For the text-containing cell, return its midpoint in [X, Y] coordinate format. 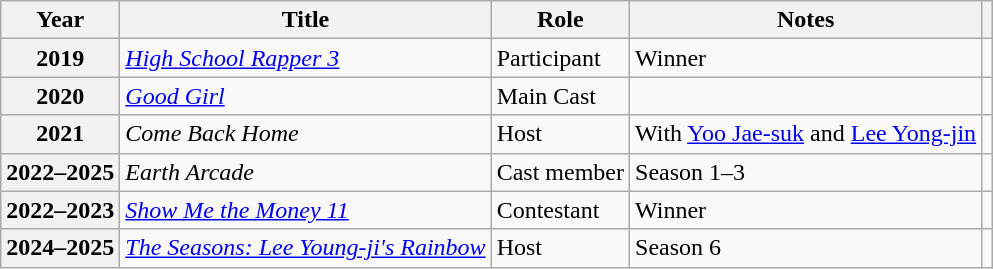
2024–2025 [60, 248]
2021 [60, 134]
Notes [806, 20]
With Yoo Jae-suk and Lee Yong-jin [806, 134]
2019 [60, 58]
Earth Arcade [306, 172]
High School Rapper 3 [306, 58]
2022–2025 [60, 172]
Year [60, 20]
The Seasons: Lee Young-ji's Rainbow [306, 248]
2020 [60, 96]
Main Cast [560, 96]
Season 6 [806, 248]
Contestant [560, 210]
Season 1–3 [806, 172]
Role [560, 20]
Title [306, 20]
Come Back Home [306, 134]
2022–2023 [60, 210]
Show Me the Money 11 [306, 210]
Cast member [560, 172]
Good Girl [306, 96]
Participant [560, 58]
